From the cell containing the given text, extract its center point as (X, Y) coordinate. 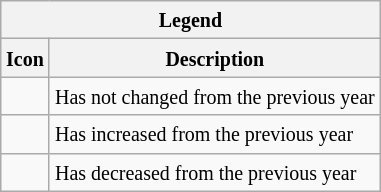
Icon (26, 58)
Description (214, 58)
Legend (191, 20)
Has decreased from the previous year (214, 172)
Has not changed from the previous year (214, 96)
Has increased from the previous year (214, 134)
